Return the [x, y] coordinate for the center point of the cell that contains the specified text.  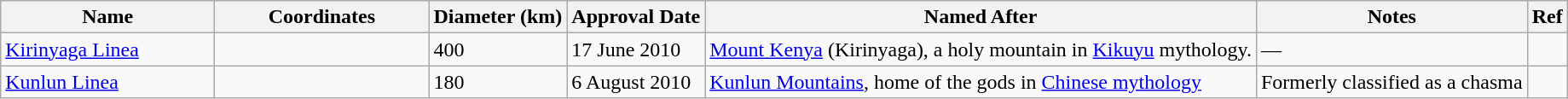
Named After [981, 17]
Coordinates [322, 17]
Formerly classified as a chasma [1392, 82]
400 [498, 49]
Approval Date [636, 17]
17 June 2010 [636, 49]
Notes [1392, 17]
Kunlun Linea [107, 82]
Name [107, 17]
Kirinyaga Linea [107, 49]
— [1392, 49]
Mount Kenya (Kirinyaga), a holy mountain in Kikuyu mythology. [981, 49]
Ref [1547, 17]
6 August 2010 [636, 82]
Diameter (km) [498, 17]
180 [498, 82]
Kunlun Mountains, home of the gods in Chinese mythology [981, 82]
